Identify which cell holds the provided text, then report its (x, y) central coordinate. 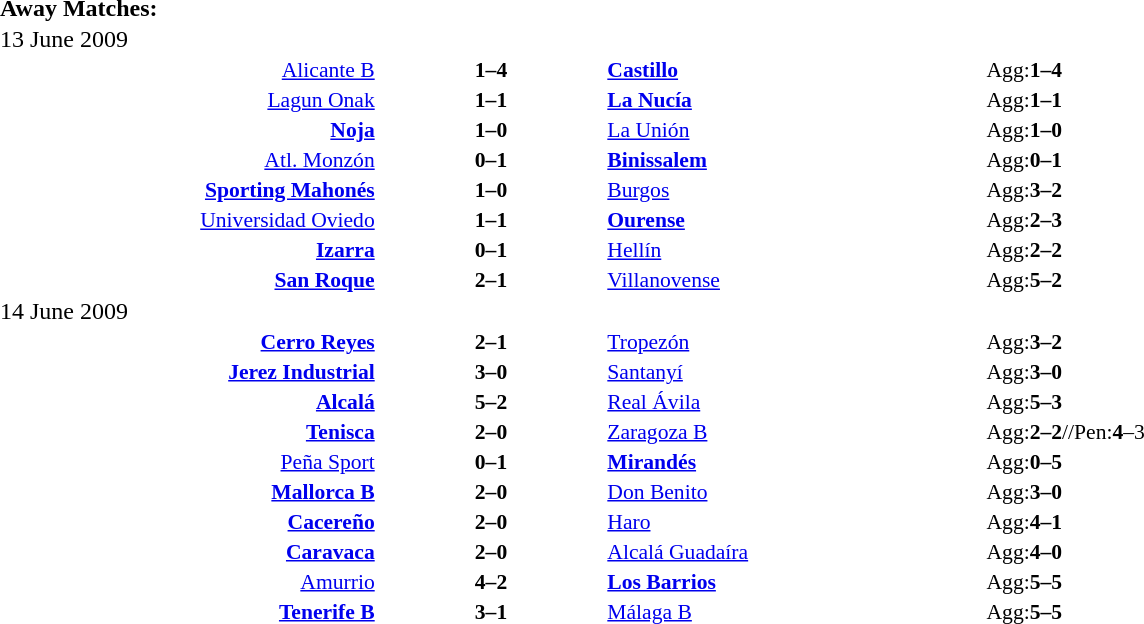
Real Ávila (795, 402)
3–0 (492, 372)
La Nucía (795, 100)
Los Barrios (795, 582)
Zaragoza B (795, 432)
Santanyí (795, 372)
Burgos (795, 190)
4–2 (492, 582)
Mirandés (795, 462)
Castillo (795, 70)
Binissalem (795, 160)
Villanovense (795, 280)
1–4 (492, 70)
5–2 (492, 402)
Don Benito (795, 492)
Alcalá Guadaíra (795, 552)
Haro (795, 522)
Ourense (795, 220)
Hellín (795, 250)
Tropezón (795, 342)
La Unión (795, 130)
